Return (X, Y) of the center of cell containing provided text 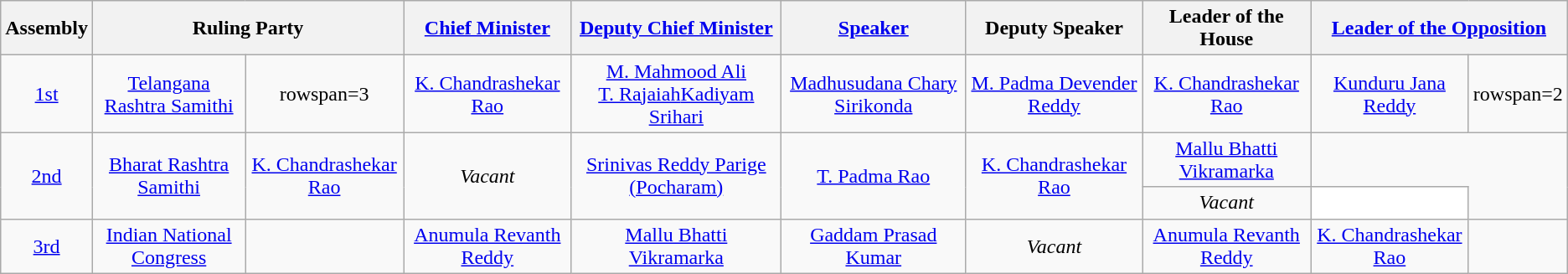
Deputy Speaker (1054, 28)
1st (47, 94)
Gaddam Prasad Kumar (874, 246)
M. Padma Devender Reddy (1054, 94)
Bharat Rashtra Samithi (168, 176)
Assembly (47, 28)
Chief Minister (487, 28)
3rd (47, 246)
Srinivas Reddy Parige (Pocharam) (676, 176)
rowspan=3 (325, 94)
Kunduru Jana Reddy (1390, 94)
Indian National Congress (168, 246)
Ruling Party (248, 28)
Leader of the Opposition (1439, 28)
Telangana Rashtra Samithi (168, 94)
T. Padma Rao (874, 176)
rowspan=2 (1518, 94)
2nd (47, 176)
Speaker (874, 28)
M. Mahmood AliT. RajaiahKadiyam Srihari (676, 94)
Deputy Chief Minister (676, 28)
Leader of the House (1226, 28)
Madhusudana Chary Sirikonda (874, 94)
